Return the [X, Y] coordinate for the center point of the cell that contains the specified text.  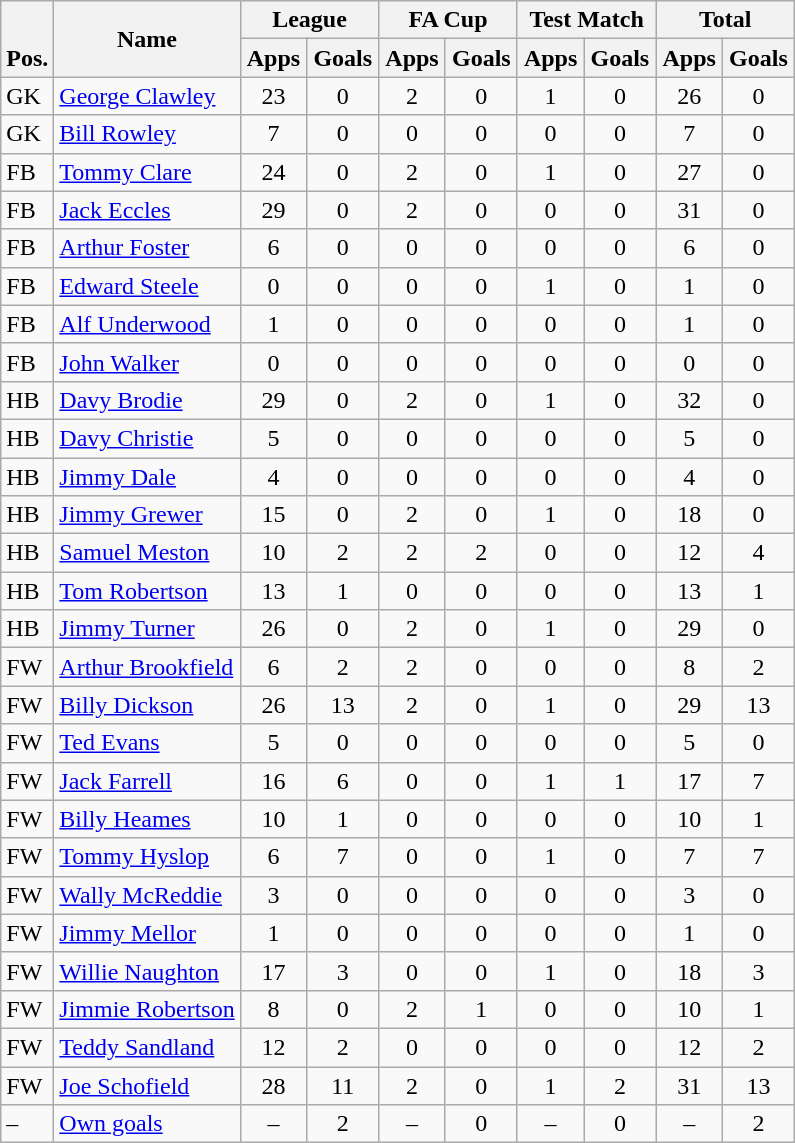
Willie Naughton [147, 971]
John Walker [147, 362]
23 [274, 96]
Davy Christie [147, 438]
Tommy Clare [147, 172]
32 [690, 400]
11 [343, 1085]
28 [274, 1085]
League [310, 20]
Jimmy Mellor [147, 933]
Jimmy Grewer [147, 515]
24 [274, 172]
Pos. [28, 39]
Edward Steele [147, 286]
Name [147, 39]
Billy Heames [147, 819]
Total [726, 20]
Test Match [586, 20]
Samuel Meston [147, 553]
FA Cup [448, 20]
Own goals [147, 1124]
15 [274, 515]
Jack Farrell [147, 781]
Joe Schofield [147, 1085]
Wally McReddie [147, 895]
Jack Eccles [147, 210]
Billy Dickson [147, 705]
Alf Underwood [147, 324]
16 [274, 781]
Teddy Sandland [147, 1047]
Jimmie Robertson [147, 1009]
George Clawley [147, 96]
27 [690, 172]
Jimmy Turner [147, 629]
Arthur Foster [147, 248]
Tom Robertson [147, 591]
Davy Brodie [147, 400]
Tommy Hyslop [147, 857]
Bill Rowley [147, 134]
Ted Evans [147, 743]
Jimmy Dale [147, 477]
Arthur Brookfield [147, 667]
